Pinpoint the cell where the given text exists, returning its [X, Y] midpoint coordinate. 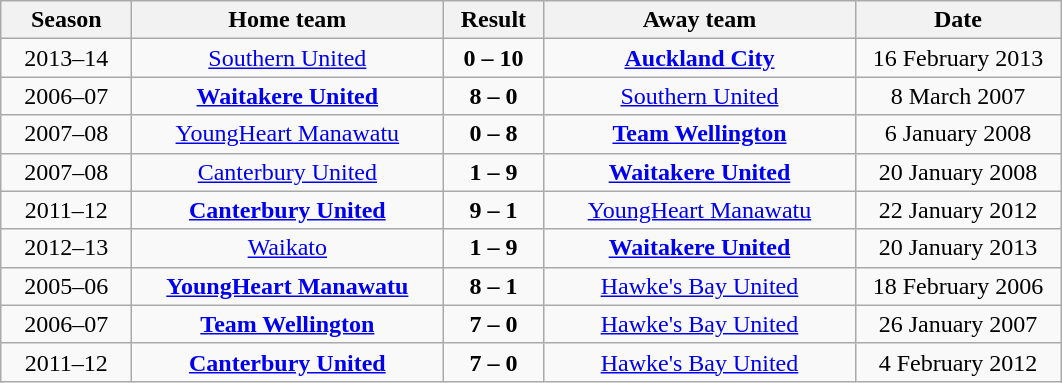
26 January 2007 [958, 324]
Result [494, 20]
8 – 1 [494, 286]
Waikato [288, 248]
2013–14 [66, 58]
0 – 10 [494, 58]
6 January 2008 [958, 134]
9 – 1 [494, 210]
Season [66, 20]
22 January 2012 [958, 210]
16 February 2013 [958, 58]
20 January 2008 [958, 172]
2012–13 [66, 248]
8 March 2007 [958, 96]
Auckland City [700, 58]
Home team [288, 20]
Away team [700, 20]
2005–06 [66, 286]
Date [958, 20]
8 – 0 [494, 96]
18 February 2006 [958, 286]
4 February 2012 [958, 362]
20 January 2013 [958, 248]
0 – 8 [494, 134]
